Return [X, Y] of the center of cell containing provided text 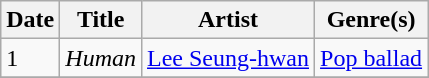
Pop ballad [372, 58]
Lee Seung-hwan [228, 58]
Artist [228, 20]
Title [101, 20]
1 [30, 58]
Human [101, 58]
Date [30, 20]
Genre(s) [372, 20]
